From the cell containing the given text, extract its center point as [X, Y] coordinate. 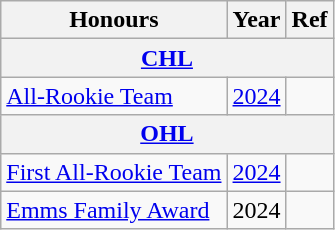
Honours [114, 20]
Year [256, 20]
All-Rookie Team [114, 96]
First All-Rookie Team [114, 172]
CHL [167, 58]
Emms Family Award [114, 210]
OHL [167, 134]
Ref [310, 20]
